Locate the cell with the specified text and output its [X, Y] center coordinate. 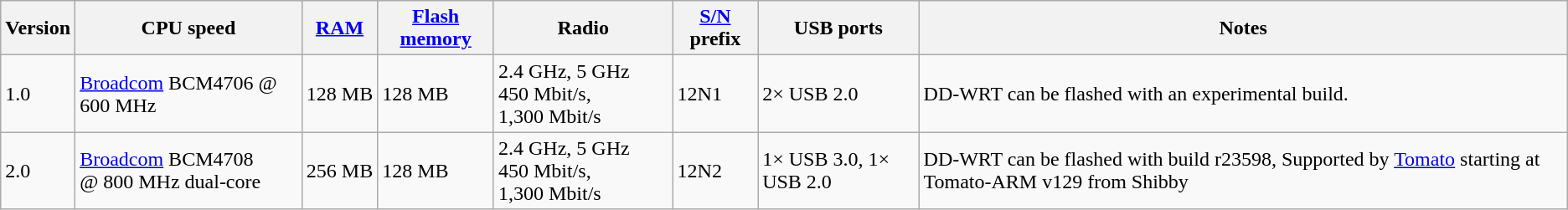
Flash memory [436, 28]
CPU speed [189, 28]
Version [39, 28]
USB ports [838, 28]
Radio [583, 28]
1× USB 3.0, 1× USB 2.0 [838, 171]
Broadcom BCM4708@ 800 MHz dual-core [189, 171]
1.0 [39, 94]
12N1 [715, 94]
DD-WRT can be flashed with an experimental build. [1243, 94]
S/N prefix [715, 28]
12N2 [715, 171]
DD-WRT can be flashed with build r23598, Supported by Tomato starting at Tomato-ARM v129 from Shibby [1243, 171]
RAM [339, 28]
2.0 [39, 171]
Notes [1243, 28]
Broadcom BCM4706 @ 600 MHz [189, 94]
2× USB 2.0 [838, 94]
256 MB [339, 171]
